Determine the [x, y] coordinate at the center of the cell enclosing the given text.  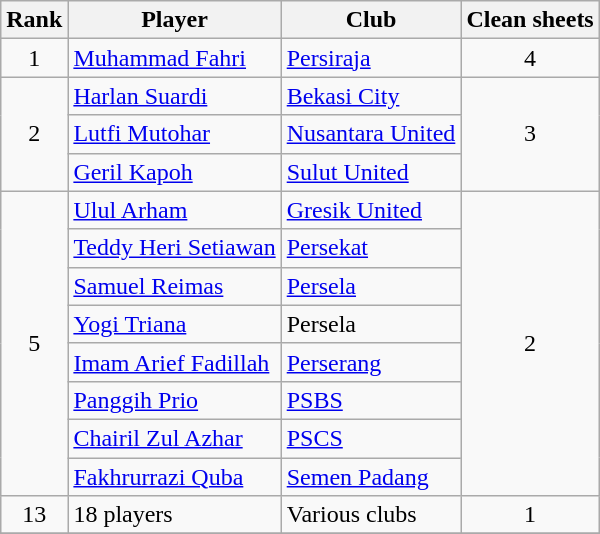
Club [371, 20]
Persekat [371, 248]
Geril Kapoh [174, 172]
Perserang [371, 362]
Harlan Suardi [174, 96]
Samuel Reimas [174, 286]
Lutfi Mutohar [174, 134]
4 [530, 58]
Teddy Heri Setiawan [174, 248]
Nusantara United [371, 134]
3 [530, 134]
Muhammad Fahri [174, 58]
Panggih Prio [174, 400]
Imam Arief Fadillah [174, 362]
18 players [174, 515]
Rank [34, 20]
Ulul Arham [174, 210]
Bekasi City [371, 96]
PSCS [371, 438]
Persiraja [371, 58]
13 [34, 515]
Gresik United [371, 210]
Clean sheets [530, 20]
PSBS [371, 400]
Fakhrurrazi Quba [174, 477]
Various clubs [371, 515]
Sulut United [371, 172]
5 [34, 343]
Yogi Triana [174, 324]
Semen Padang [371, 477]
Chairil Zul Azhar [174, 438]
Player [174, 20]
